Capture the cell that displays the provided text and extract its [X, Y] central coordinate. 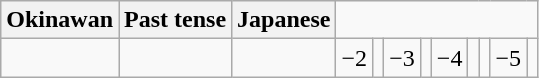
−4 [450, 58]
Okinawan [60, 20]
−5 [508, 58]
−3 [402, 58]
Past tense [176, 20]
Japanese [284, 20]
−2 [354, 58]
